Extract the [x, y] coordinate from the center of the cell holding the provided text.  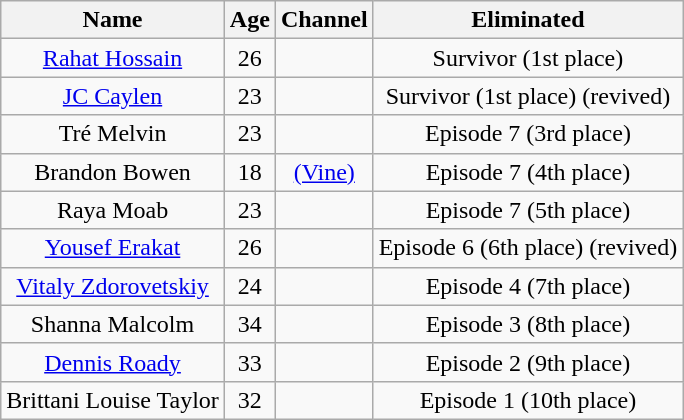
Survivor (1st place) [528, 58]
Tré Melvin [113, 134]
24 [250, 286]
Episode 7 (5th place) [528, 210]
JC Caylen [113, 96]
33 [250, 362]
Yousef Erakat [113, 248]
Vitaly Zdorovetskiy [113, 286]
Shanna Malcolm [113, 324]
Episode 6 (6th place) (revived) [528, 248]
Episode 7 (3rd place) [528, 134]
Eliminated [528, 20]
Episode 2 (9th place) [528, 362]
Name [113, 20]
Survivor (1st place) (revived) [528, 96]
32 [250, 400]
Brittani Louise Taylor [113, 400]
Episode 3 (8th place) [528, 324]
Age [250, 20]
Episode 1 (10th place) [528, 400]
Rahat Hossain [113, 58]
Dennis Roady [113, 362]
Episode 7 (4th place) [528, 172]
Raya Moab [113, 210]
Episode 4 (7th place) [528, 286]
Channel [324, 20]
(Vine) [324, 172]
Brandon Bowen [113, 172]
18 [250, 172]
34 [250, 324]
